Scan for the cell matching the given text and deliver its (x, y) coordinate at center. 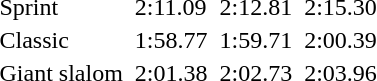
1:59.71 (256, 40)
1:58.77 (171, 40)
